Return [X, Y] of the center of cell containing provided text 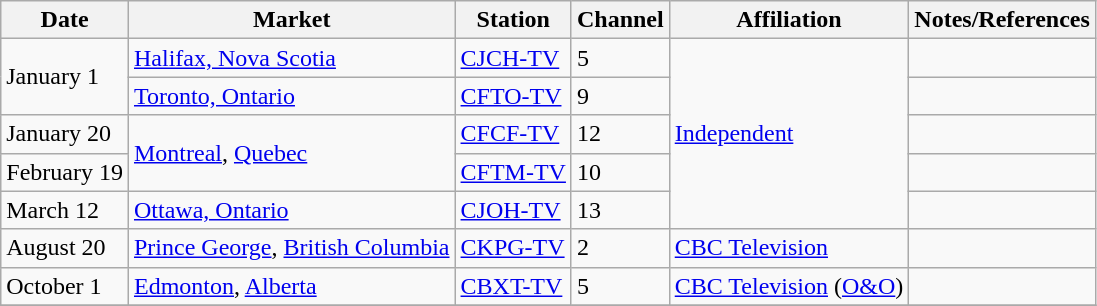
Notes/References [1002, 20]
CJCH-TV [513, 58]
CBXT-TV [513, 286]
CKPG-TV [513, 248]
CFCF-TV [513, 134]
March 12 [65, 210]
Station [513, 20]
Halifax, Nova Scotia [292, 58]
Ottawa, Ontario [292, 210]
12 [620, 134]
February 19 [65, 172]
CBC Television [789, 248]
13 [620, 210]
CBC Television (O&O) [789, 286]
Independent [789, 134]
CFTM-TV [513, 172]
9 [620, 96]
Date [65, 20]
CJOH-TV [513, 210]
Market [292, 20]
Affiliation [789, 20]
10 [620, 172]
Prince George, British Columbia [292, 248]
Edmonton, Alberta [292, 286]
August 20 [65, 248]
October 1 [65, 286]
Montreal, Quebec [292, 153]
January 20 [65, 134]
CFTO-TV [513, 96]
2 [620, 248]
January 1 [65, 77]
Toronto, Ontario [292, 96]
Channel [620, 20]
